Search for the cell housing the specified text and yield its [x, y] center coordinate. 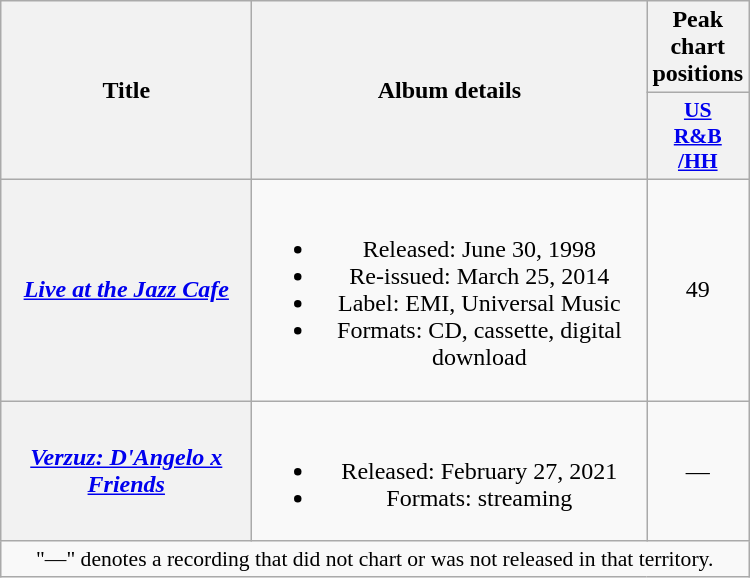
Album details [450, 90]
— [698, 470]
Verzuz: D'Angelo x Friends [126, 470]
USR&B/HH [698, 136]
Peak chart positions [698, 47]
Released: June 30, 1998Re-issued: March 25, 2014Label: EMI, Universal MusicFormats: CD, cassette, digital download [450, 290]
49 [698, 290]
Released: February 27, 2021Formats: streaming [450, 470]
Title [126, 90]
Live at the Jazz Cafe [126, 290]
"—" denotes a recording that did not chart or was not released in that territory. [375, 559]
